Scan for the cell matching the given text and deliver its (x, y) coordinate at center. 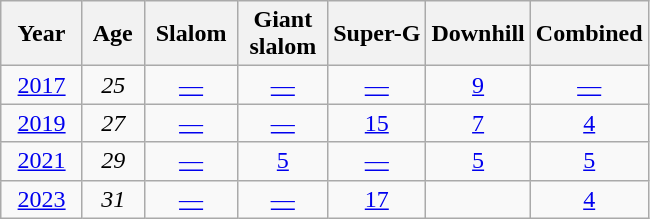
7 (478, 123)
9 (478, 85)
29 (113, 161)
15 (377, 123)
2019 (42, 123)
Slalom (191, 34)
Giant slalom (283, 34)
2021 (42, 161)
Year (42, 34)
Super-G (377, 34)
Age (113, 34)
17 (377, 199)
2023 (42, 199)
Downhill (478, 34)
Combined (589, 34)
27 (113, 123)
25 (113, 85)
31 (113, 199)
2017 (42, 85)
